Extract the (x, y) coordinate from the center of the cell holding the provided text.  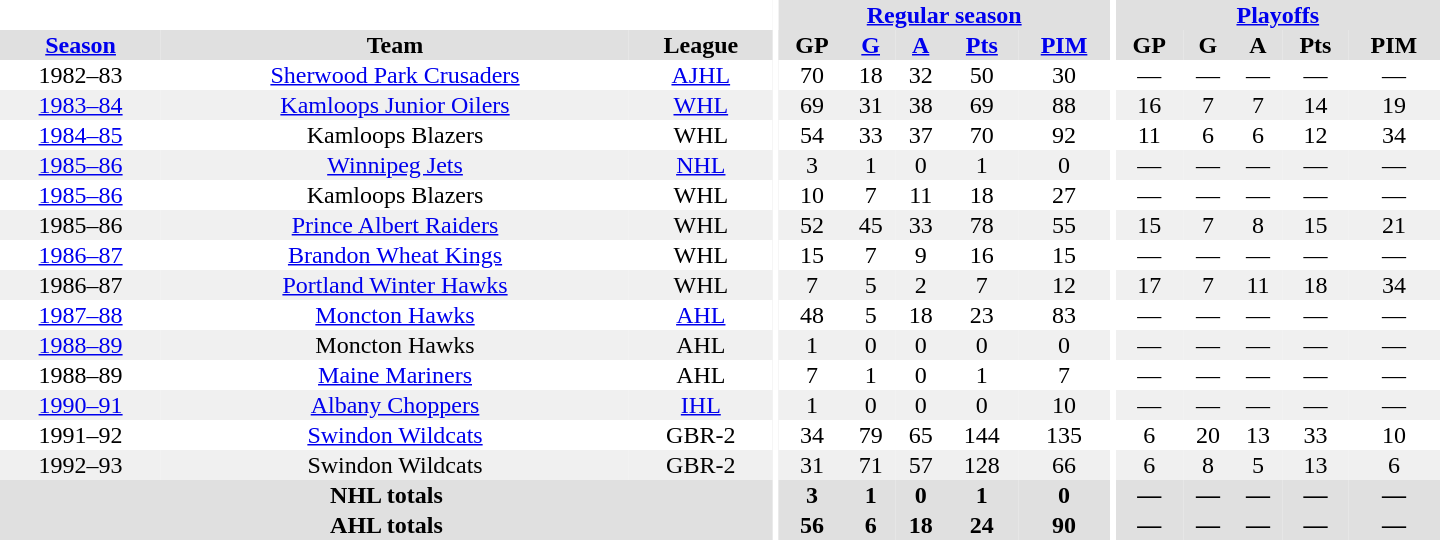
19 (1394, 105)
1990–91 (80, 405)
52 (812, 225)
Kamloops Junior Oilers (395, 105)
Maine Mariners (395, 375)
48 (812, 315)
128 (982, 465)
54 (812, 135)
1987–88 (80, 315)
1982–83 (80, 75)
NHL (701, 165)
9 (921, 255)
2 (921, 285)
57 (921, 465)
50 (982, 75)
1992–93 (80, 465)
NHL totals (386, 495)
55 (1064, 225)
IHL (701, 405)
83 (1064, 315)
21 (1394, 225)
Sherwood Park Crusaders (395, 75)
Winnipeg Jets (395, 165)
Playoffs (1278, 15)
79 (871, 435)
88 (1064, 105)
78 (982, 225)
92 (1064, 135)
32 (921, 75)
135 (1064, 435)
Team (395, 45)
17 (1150, 285)
1984–85 (80, 135)
144 (982, 435)
56 (812, 525)
24 (982, 525)
1991–92 (80, 435)
Season (80, 45)
AHL totals (386, 525)
38 (921, 105)
Portland Winter Hawks (395, 285)
Prince Albert Raiders (395, 225)
14 (1316, 105)
1983–84 (80, 105)
League (701, 45)
AJHL (701, 75)
90 (1064, 525)
71 (871, 465)
Brandon Wheat Kings (395, 255)
23 (982, 315)
Regular season (944, 15)
27 (1064, 195)
Albany Choppers (395, 405)
20 (1208, 435)
66 (1064, 465)
30 (1064, 75)
37 (921, 135)
65 (921, 435)
45 (871, 225)
